Capture the cell that displays the provided text and extract its (X, Y) central coordinate. 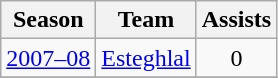
2007–08 (48, 58)
Esteghlal (146, 58)
Season (48, 20)
0 (236, 58)
Team (146, 20)
Assists (236, 20)
